Search for the cell housing the specified text and yield its (X, Y) center coordinate. 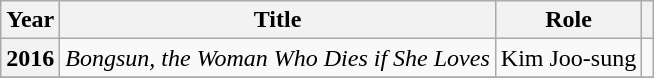
Kim Joo-sung (568, 58)
Bongsun, the Woman Who Dies if She Loves (278, 58)
Year (30, 20)
Title (278, 20)
2016 (30, 58)
Role (568, 20)
